Scan for the cell matching the given text and deliver its (X, Y) coordinate at center. 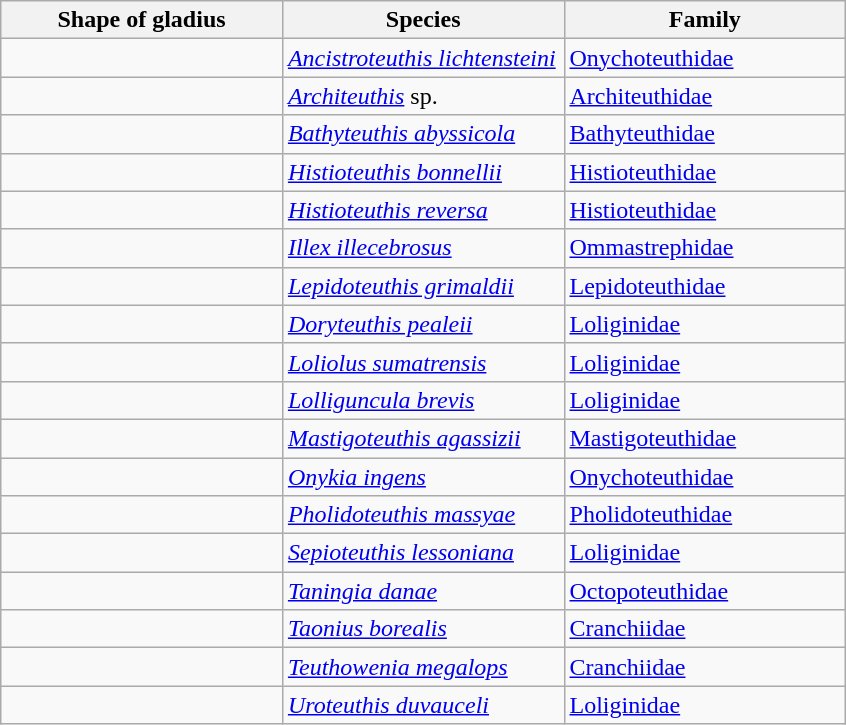
Uroteuthis duvauceli (423, 705)
Illex illecebrosus (423, 248)
Bathyteuthis abyssicola (423, 134)
Lolliguncula brevis (423, 400)
Doryteuthis pealeii (423, 324)
Sepioteuthis lessoniana (423, 553)
Shape of gladius (142, 20)
Pholidoteuthidae (705, 515)
Pholidoteuthis massyae (423, 515)
Ommastrephidae (705, 248)
Onykia ingens (423, 477)
Bathyteuthidae (705, 134)
Ancistroteuthis lichtensteini (423, 58)
Octopoteuthidae (705, 591)
Histioteuthis bonnellii (423, 172)
Family (705, 20)
Mastigoteuthidae (705, 438)
Loliolus sumatrensis (423, 362)
Architeuthis sp. (423, 96)
Architeuthidae (705, 96)
Histioteuthis reversa (423, 210)
Mastigoteuthis agassizii (423, 438)
Lepidoteuthis grimaldii (423, 286)
Lepidoteuthidae (705, 286)
Taningia danae (423, 591)
Taonius borealis (423, 629)
Teuthowenia megalops (423, 667)
Species (423, 20)
